Return [x, y] of the center of cell containing provided text 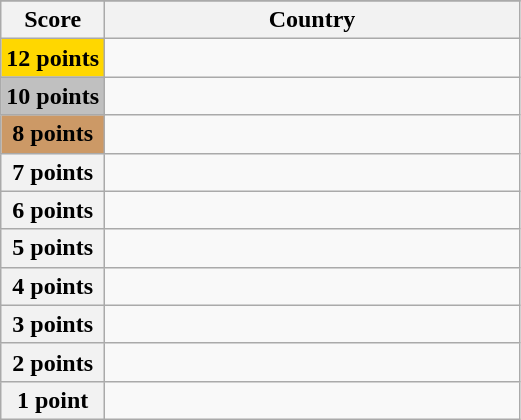
1 point [53, 400]
5 points [53, 248]
12 points [53, 58]
3 points [53, 324]
6 points [53, 210]
8 points [53, 134]
7 points [53, 172]
Score [53, 20]
10 points [53, 96]
2 points [53, 362]
Country [312, 20]
4 points [53, 286]
